From the cell containing the given text, extract its center point as [X, Y] coordinate. 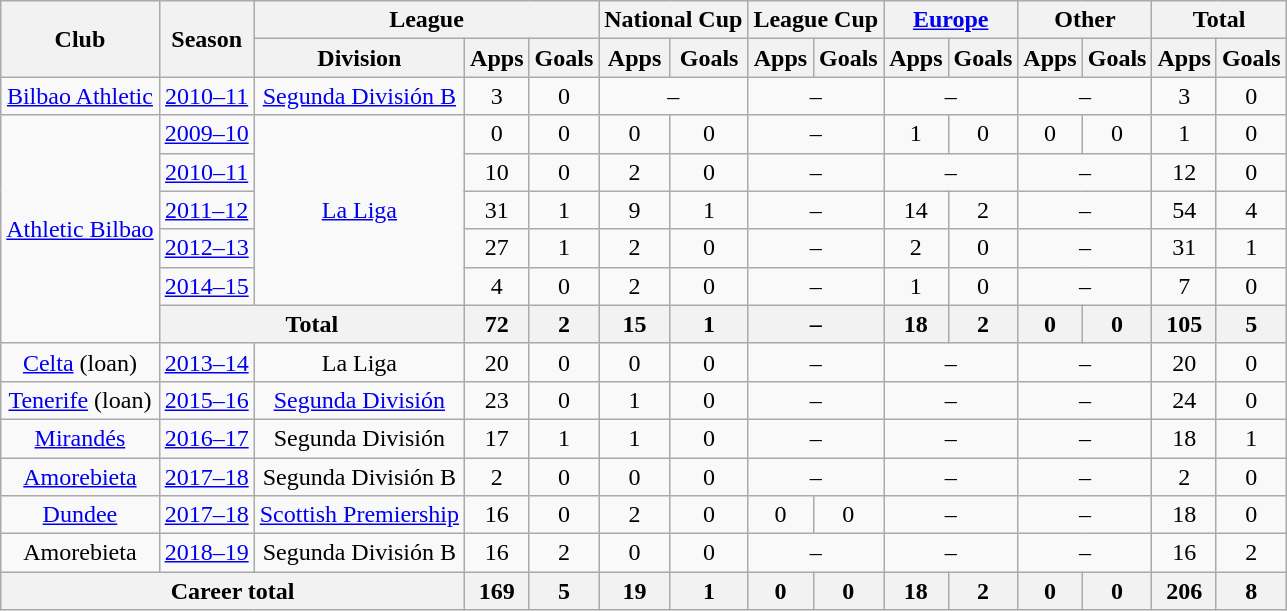
2009–10 [206, 134]
206 [1184, 591]
Athletic Bilbao [80, 229]
Division [359, 58]
23 [497, 400]
54 [1184, 210]
Tenerife (loan) [80, 400]
14 [916, 210]
2015–16 [206, 400]
7 [1184, 286]
19 [635, 591]
Mirandés [80, 438]
169 [497, 591]
Club [80, 39]
2018–19 [206, 553]
Season [206, 39]
Scottish Premiership [359, 515]
2014–15 [206, 286]
2011–12 [206, 210]
Europe [951, 20]
72 [497, 324]
105 [1184, 324]
8 [1251, 591]
Career total [233, 591]
Dundee [80, 515]
12 [1184, 172]
9 [635, 210]
24 [1184, 400]
27 [497, 248]
National Cup [674, 20]
Celta (loan) [80, 362]
15 [635, 324]
League Cup [816, 20]
Bilbao Athletic [80, 96]
2013–14 [206, 362]
Other [1085, 20]
League [426, 20]
17 [497, 438]
2012–13 [206, 248]
10 [497, 172]
2016–17 [206, 438]
